Return the [x, y] coordinate for the center point of the cell that contains the specified text.  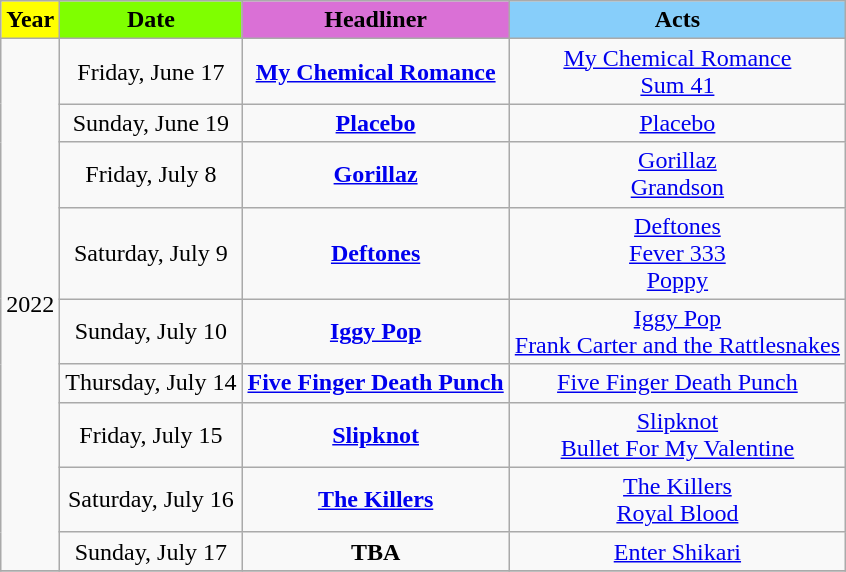
Headliner [376, 20]
DeftonesFever 333Poppy [677, 253]
2022 [30, 305]
Deftones [376, 253]
My Chemical RomanceSum 41 [677, 72]
Date [151, 20]
Sunday, July 10 [151, 332]
Friday, July 8 [151, 174]
Saturday, July 16 [151, 500]
My Chemical Romance [376, 72]
Year [30, 20]
The KillersRoyal Blood [677, 500]
TBA [376, 551]
SlipknotBullet For My Valentine [677, 434]
Sunday, June 19 [151, 123]
Gorillaz [376, 174]
Iggy Pop [376, 332]
GorillazGrandson [677, 174]
Friday, July 15 [151, 434]
Thursday, July 14 [151, 383]
Iggy PopFrank Carter and the Rattlesnakes [677, 332]
Slipknot [376, 434]
Friday, June 17 [151, 72]
The Killers [376, 500]
Enter Shikari [677, 551]
Saturday, July 9 [151, 253]
Acts [677, 20]
Sunday, July 17 [151, 551]
